Find where the given text appears and provide that cell's center as [X, Y] coordinate. 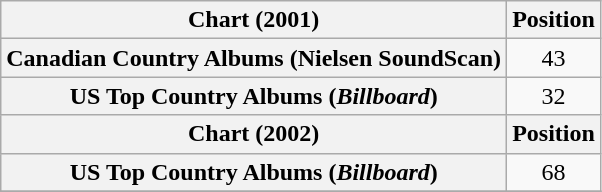
68 [554, 172]
32 [554, 96]
Canadian Country Albums (Nielsen SoundScan) [254, 58]
43 [554, 58]
Chart (2001) [254, 20]
Chart (2002) [254, 134]
